Determine the (x, y) coordinate at the center of the cell enclosing the given text.  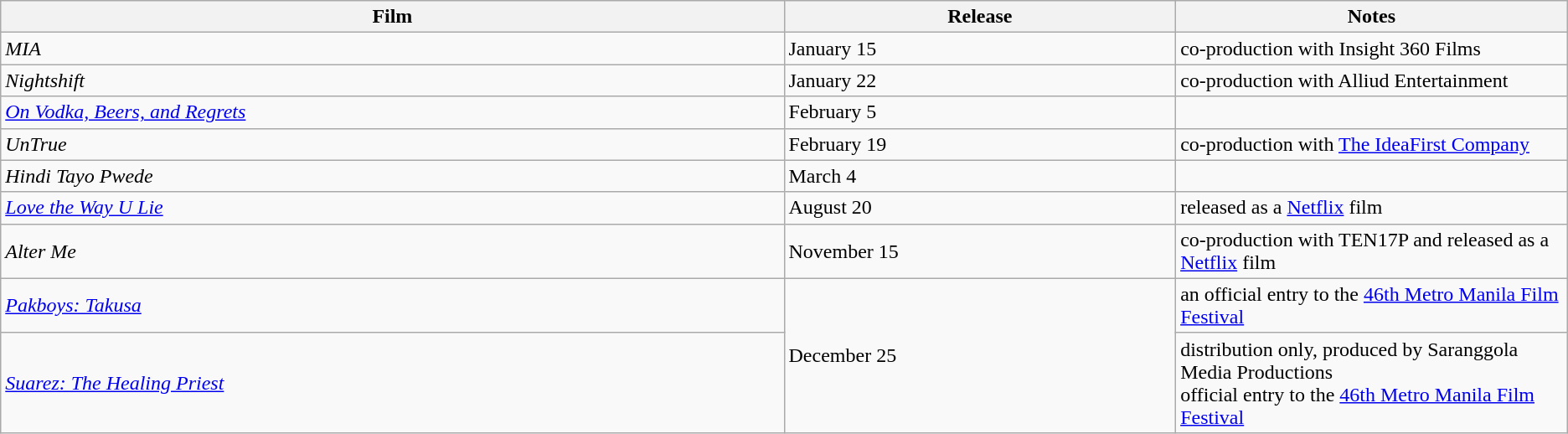
February 5 (980, 112)
co-production with The IdeaFirst Company (1372, 144)
January 22 (980, 80)
November 15 (980, 251)
Release (980, 17)
released as a Netflix film (1372, 208)
December 25 (980, 355)
Pakboys: Takusa (392, 305)
August 20 (980, 208)
Love the Way U Lie (392, 208)
On Vodka, Beers, and Regrets (392, 112)
March 4 (980, 176)
Suarez: The Healing Priest (392, 382)
February 19 (980, 144)
Film (392, 17)
Nightshift (392, 80)
Alter Me (392, 251)
co-production with TEN17P and released as a Netflix film (1372, 251)
co-production with Insight 360 Films (1372, 49)
January 15 (980, 49)
Hindi Tayo Pwede (392, 176)
UnTrue (392, 144)
an official entry to the 46th Metro Manila Film Festival (1372, 305)
MIA (392, 49)
co-production with Alliud Entertainment (1372, 80)
Notes (1372, 17)
distribution only, produced by Saranggola Media Productionsofficial entry to the 46th Metro Manila Film Festival (1372, 382)
